Determine the (x, y) coordinate at the center of the cell enclosing the given text.  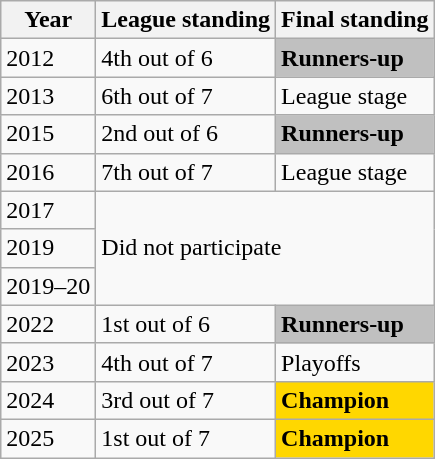
2017 (48, 210)
2nd out of 6 (186, 134)
2019–20 (48, 286)
2015 (48, 134)
2023 (48, 362)
1st out of 7 (186, 438)
2013 (48, 96)
4th out of 7 (186, 362)
4th out of 6 (186, 58)
2024 (48, 400)
1st out of 6 (186, 324)
2016 (48, 172)
7th out of 7 (186, 172)
2025 (48, 438)
6th out of 7 (186, 96)
Final standing (355, 20)
Playoffs (355, 362)
League standing (186, 20)
2012 (48, 58)
2019 (48, 248)
Year (48, 20)
2022 (48, 324)
Did not participate (265, 248)
3rd out of 7 (186, 400)
